Detect which cell encompasses the target text, then output its [x, y] center coordinate. 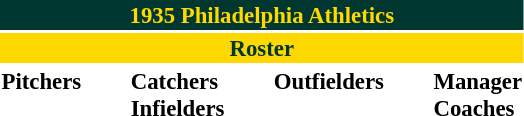
1935 Philadelphia Athletics [262, 15]
Roster [262, 48]
